Provide the [x, y] coordinate of the cell's center where the given text is located.  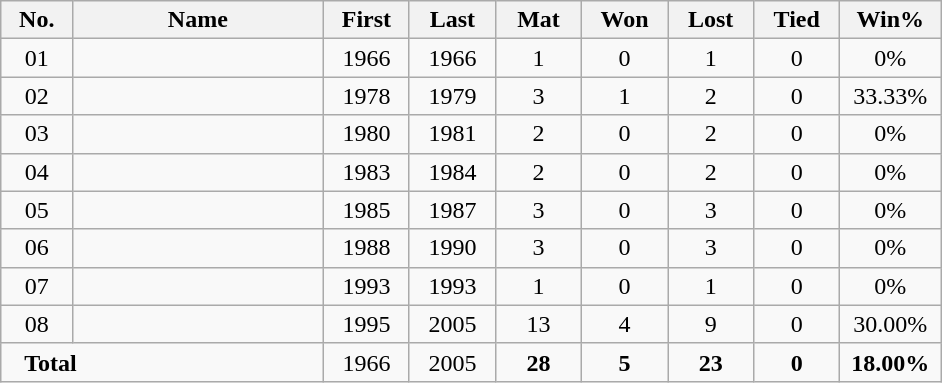
1995 [366, 324]
1978 [366, 96]
02 [36, 96]
28 [538, 362]
First [366, 20]
1990 [452, 248]
13 [538, 324]
Won [625, 20]
1983 [366, 172]
06 [36, 248]
No. [36, 20]
Tied [797, 20]
03 [36, 134]
4 [625, 324]
1987 [452, 210]
1984 [452, 172]
Last [452, 20]
9 [711, 324]
1979 [452, 96]
1980 [366, 134]
5 [625, 362]
05 [36, 210]
07 [36, 286]
1985 [366, 210]
1988 [366, 248]
08 [36, 324]
18.00% [890, 362]
1981 [452, 134]
01 [36, 58]
33.33% [890, 96]
Lost [711, 20]
23 [711, 362]
30.00% [890, 324]
Mat [538, 20]
Name [198, 20]
Win% [890, 20]
04 [36, 172]
Total [162, 362]
